Search for the cell housing the specified text and yield its [X, Y] center coordinate. 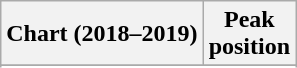
Peakposition [249, 34]
Chart (2018–2019) [102, 34]
